From the cell containing the given text, extract its center point as [X, Y] coordinate. 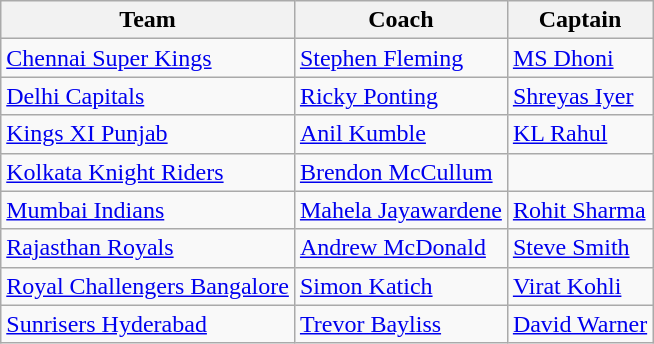
Virat Kohli [580, 286]
Steve Smith [580, 248]
Kings XI Punjab [148, 134]
Royal Challengers Bangalore [148, 286]
Captain [580, 20]
Ricky Ponting [400, 96]
Trevor Bayliss [400, 324]
Simon Katich [400, 286]
Mahela Jayawardene [400, 210]
Rohit Sharma [580, 210]
Kolkata Knight Riders [148, 172]
Anil Kumble [400, 134]
Chennai Super Kings [148, 58]
David Warner [580, 324]
Team [148, 20]
Delhi Capitals [148, 96]
Sunrisers Hyderabad [148, 324]
Brendon McCullum [400, 172]
KL Rahul [580, 134]
Mumbai Indians [148, 210]
Rajasthan Royals [148, 248]
Shreyas Iyer [580, 96]
MS Dhoni [580, 58]
Andrew McDonald [400, 248]
Stephen Fleming [400, 58]
Coach [400, 20]
